Detect which cell encompasses the target text, then output its [x, y] center coordinate. 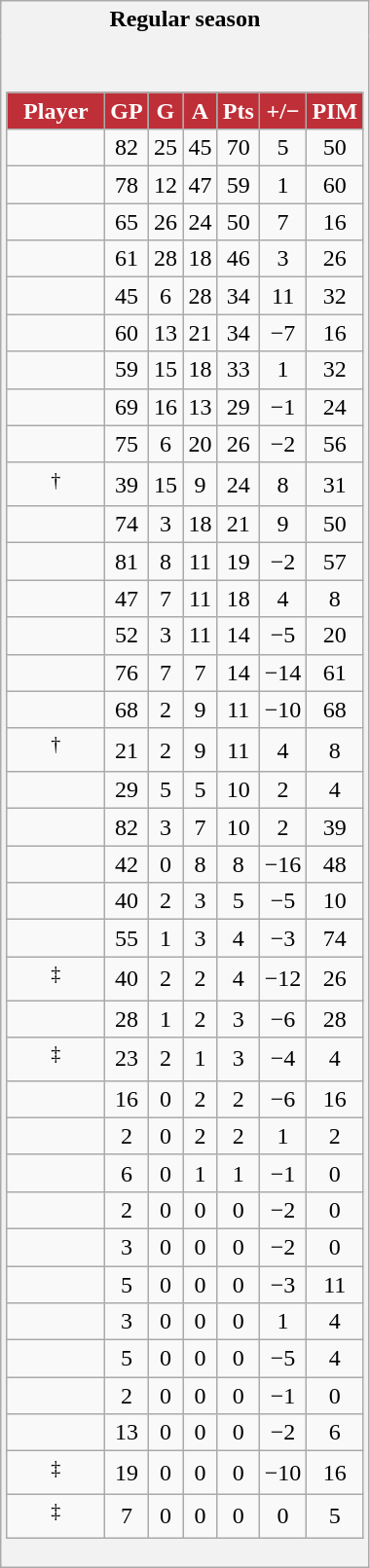
G [166, 111]
Pts [238, 111]
69 [127, 407]
33 [238, 370]
−4 [282, 1059]
75 [127, 444]
−14 [282, 673]
12 [166, 185]
23 [127, 1059]
Regular season [185, 19]
25 [166, 148]
78 [127, 185]
46 [238, 259]
65 [127, 222]
48 [335, 864]
A [201, 111]
81 [127, 562]
56 [335, 444]
−16 [282, 864]
52 [127, 636]
31 [335, 485]
42 [127, 864]
55 [127, 938]
−7 [282, 333]
76 [127, 673]
PIM [335, 111]
−12 [282, 979]
70 [238, 148]
57 [335, 562]
+/− [282, 111]
Player [56, 111]
GP [127, 111]
